Identify which cell holds the provided text, then report its (X, Y) central coordinate. 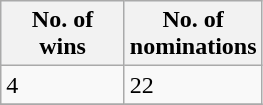
4 (63, 85)
22 (193, 85)
No. of wins (63, 34)
No. of nominations (193, 34)
